Search for the cell housing the specified text and yield its (x, y) center coordinate. 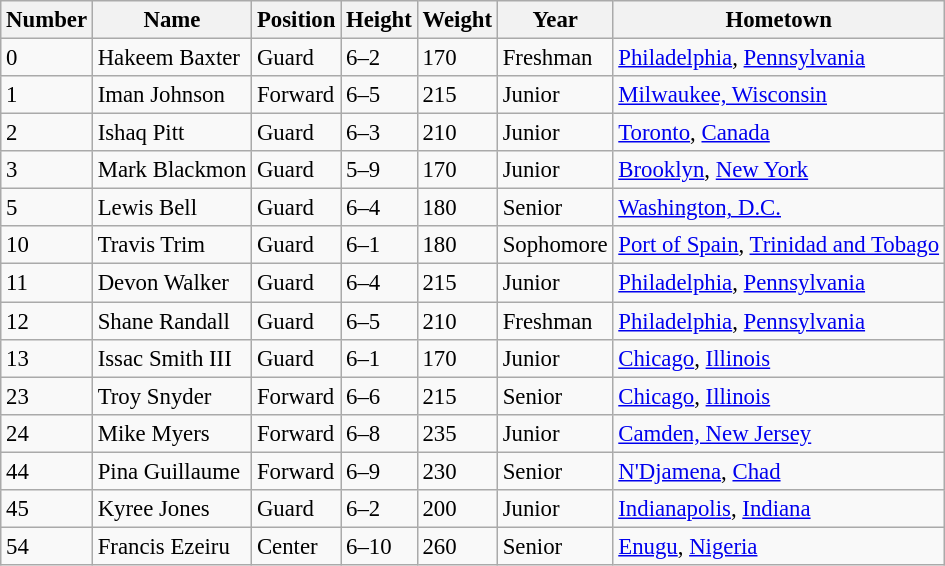
Camden, New Jersey (778, 433)
Pina Guillaume (172, 471)
Lewis Bell (172, 208)
Hakeem Baxter (172, 58)
Devon Walker (172, 283)
6–3 (379, 133)
Height (379, 20)
45 (47, 509)
1 (47, 95)
Port of Spain, Trinidad and Tobago (778, 245)
Mike Myers (172, 433)
Troy Snyder (172, 396)
Milwaukee, Wisconsin (778, 95)
Name (172, 20)
11 (47, 283)
44 (47, 471)
12 (47, 321)
N'Djamena, Chad (778, 471)
24 (47, 433)
Washington, D.C. (778, 208)
Center (296, 546)
Francis Ezeiru (172, 546)
Shane Randall (172, 321)
Year (555, 20)
200 (457, 509)
Position (296, 20)
Weight (457, 20)
0 (47, 58)
Travis Trim (172, 245)
23 (47, 396)
10 (47, 245)
6–6 (379, 396)
6–8 (379, 433)
230 (457, 471)
6–9 (379, 471)
Ishaq Pitt (172, 133)
54 (47, 546)
Number (47, 20)
2 (47, 133)
Hometown (778, 20)
Brooklyn, New York (778, 170)
Issac Smith III (172, 358)
6–10 (379, 546)
Mark Blackmon (172, 170)
Kyree Jones (172, 509)
235 (457, 433)
Toronto, Canada (778, 133)
5–9 (379, 170)
Iman Johnson (172, 95)
260 (457, 546)
Indianapolis, Indiana (778, 509)
5 (47, 208)
Sophomore (555, 245)
13 (47, 358)
Enugu, Nigeria (778, 546)
3 (47, 170)
